Extract the (X, Y) coordinate from the center of the cell holding the provided text.  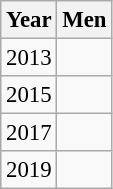
2019 (29, 170)
2013 (29, 58)
Year (29, 20)
Men (84, 20)
2017 (29, 133)
2015 (29, 95)
